Find where the given text appears and provide that cell's center as [X, Y] coordinate. 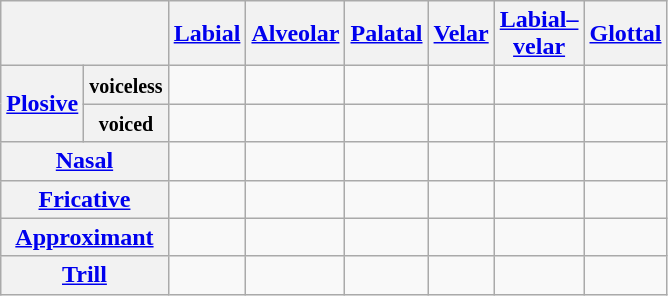
Labial–velar [539, 34]
Labial [207, 34]
Alveolar [296, 34]
Fricative [84, 199]
Palatal [386, 34]
Plosive [42, 104]
Trill [84, 275]
Approximant [84, 237]
Nasal [84, 161]
Velar [461, 34]
Glottal [626, 34]
voiced [126, 123]
voiceless [126, 85]
